Capture the cell that displays the provided text and extract its [X, Y] central coordinate. 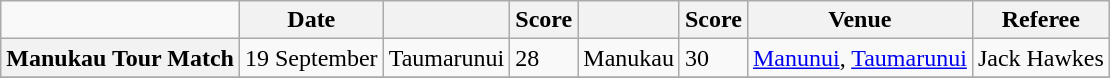
Referee [1040, 20]
Manunui, Taumarunui [860, 58]
Manukau Tour Match [120, 58]
19 September [311, 58]
Taumarunui [446, 58]
Date [311, 20]
Venue [860, 20]
28 [544, 58]
30 [713, 58]
Jack Hawkes [1040, 58]
Manukau [629, 58]
